Search for the cell housing the specified text and yield its (x, y) center coordinate. 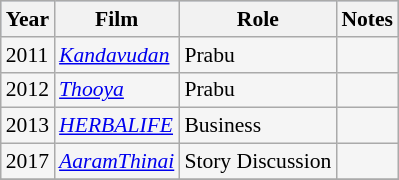
2017 (28, 162)
Thooya (116, 90)
AaramThinai (116, 162)
2013 (28, 126)
Kandavudan (116, 55)
HERBALIFE (116, 126)
Role (258, 19)
2012 (28, 90)
Film (116, 19)
Notes (367, 19)
Business (258, 126)
Year (28, 19)
Story Discussion (258, 162)
2011 (28, 55)
